Scan for the cell matching the given text and deliver its (X, Y) coordinate at center. 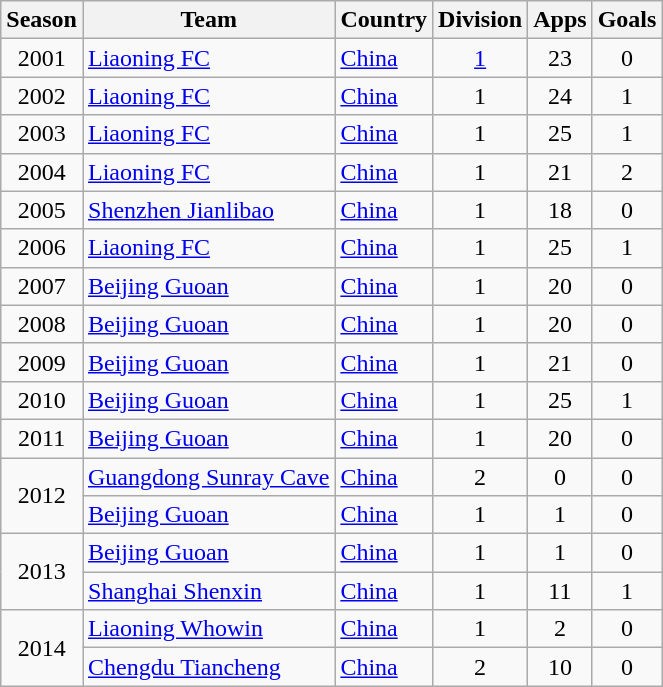
Country (384, 20)
Division (480, 20)
2004 (42, 172)
23 (560, 58)
Shenzhen Jianlibao (208, 210)
2014 (42, 648)
Apps (560, 20)
18 (560, 210)
2003 (42, 134)
2011 (42, 438)
24 (560, 96)
2012 (42, 496)
2010 (42, 400)
2001 (42, 58)
Chengdu Tiancheng (208, 667)
Liaoning Whowin (208, 629)
11 (560, 591)
2002 (42, 96)
Goals (627, 20)
Shanghai Shenxin (208, 591)
2007 (42, 286)
2009 (42, 362)
2006 (42, 248)
2013 (42, 572)
Guangdong Sunray Cave (208, 477)
10 (560, 667)
2008 (42, 324)
Season (42, 20)
Team (208, 20)
2005 (42, 210)
